Locate the cell with the specified text and output its (x, y) center coordinate. 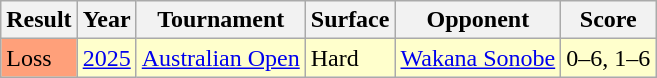
0–6, 1–6 (608, 58)
Hard (350, 58)
Tournament (220, 20)
Result (39, 20)
Opponent (478, 20)
Wakana Sonobe (478, 58)
Surface (350, 20)
Score (608, 20)
Australian Open (220, 58)
Year (106, 20)
2025 (106, 58)
Loss (39, 58)
